Extract the (X, Y) coordinate from the center of the cell holding the provided text.  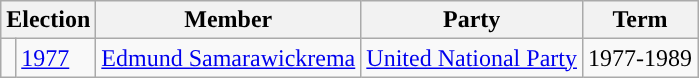
Member (228, 20)
Party (472, 20)
Election (48, 20)
1977-1989 (640, 58)
1977 (56, 58)
Term (640, 20)
United National Party (472, 58)
Edmund Samarawickrema (228, 58)
